Search for the cell housing the specified text and yield its [X, Y] center coordinate. 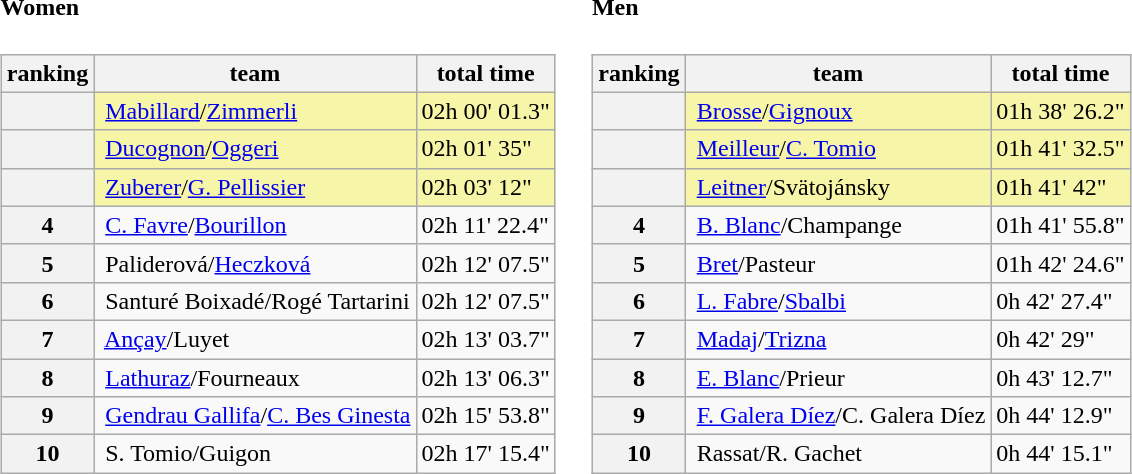
02h 11' 22.4" [486, 225]
S. Tomio/Guigon [255, 454]
C. Favre/Bourillon [255, 225]
Rassat/R. Gachet [838, 454]
01h 42' 24.6" [1060, 263]
Zuberer/G. Pellissier [255, 187]
Ançay/Luyet [255, 339]
02h 17' 15.4" [486, 454]
02h 03' 12" [486, 187]
Brosse/Gignoux [838, 111]
Lathuraz/Fourneaux [255, 378]
F. Galera Díez/C. Galera Díez [838, 416]
E. Blanc/Prieur [838, 378]
02h 13' 03.7" [486, 339]
Leitner/Svätojánsky [838, 187]
01h 41' 55.8" [1060, 225]
Meilleur/C. Tomio [838, 149]
02h 15' 53.8" [486, 416]
Paliderová/Heczková [255, 263]
0h 43' 12.7" [1060, 378]
Santuré Boixadé/Rogé Tartarini [255, 301]
L. Fabre/Sbalbi [838, 301]
Gendrau Gallifa/C. Bes Ginesta [255, 416]
0h 44' 12.9" [1060, 416]
01h 38' 26.2" [1060, 111]
02h 01' 35" [486, 149]
Madaj/Trizna [838, 339]
01h 41' 32.5" [1060, 149]
0h 44' 15.1" [1060, 454]
02h 00' 01.3" [486, 111]
Ducognon/Oggeri [255, 149]
02h 13' 06.3" [486, 378]
Bret/Pasteur [838, 263]
01h 41' 42" [1060, 187]
0h 42' 29" [1060, 339]
Mabillard/Zimmerli [255, 111]
B. Blanc/Champange [838, 225]
0h 42' 27.4" [1060, 301]
